Find where the given text appears and provide that cell's center as [X, Y] coordinate. 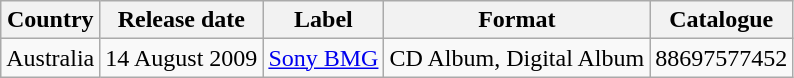
14 August 2009 [182, 58]
Sony BMG [324, 58]
Catalogue [722, 20]
Format [517, 20]
Australia [50, 58]
Label [324, 20]
CD Album, Digital Album [517, 58]
88697577452 [722, 58]
Release date [182, 20]
Country [50, 20]
